Determine the [x, y] coordinate at the center of the cell enclosing the given text.  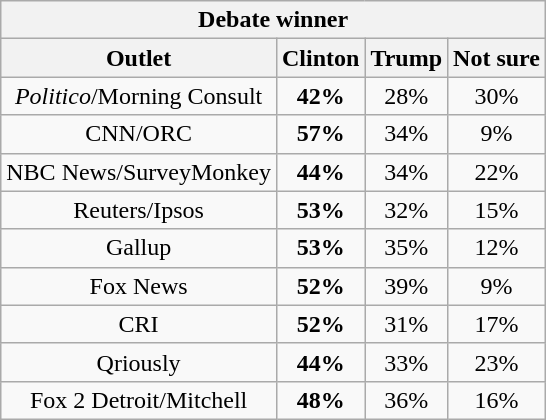
17% [497, 324]
57% [320, 134]
39% [406, 286]
Debate winner [274, 20]
Fox 2 Detroit/Mitchell [139, 400]
42% [320, 96]
48% [320, 400]
Gallup [139, 248]
Outlet [139, 58]
23% [497, 362]
Not sure [497, 58]
35% [406, 248]
36% [406, 400]
Fox News [139, 286]
12% [497, 248]
16% [497, 400]
33% [406, 362]
22% [497, 172]
28% [406, 96]
NBC News/SurveyMonkey [139, 172]
Trump [406, 58]
32% [406, 210]
CNN/ORC [139, 134]
Politico/Morning Consult [139, 96]
CRI [139, 324]
31% [406, 324]
Reuters/Ipsos [139, 210]
Clinton [320, 58]
15% [497, 210]
Qriously [139, 362]
30% [497, 96]
